For the text-containing cell, return its midpoint in [x, y] coordinate format. 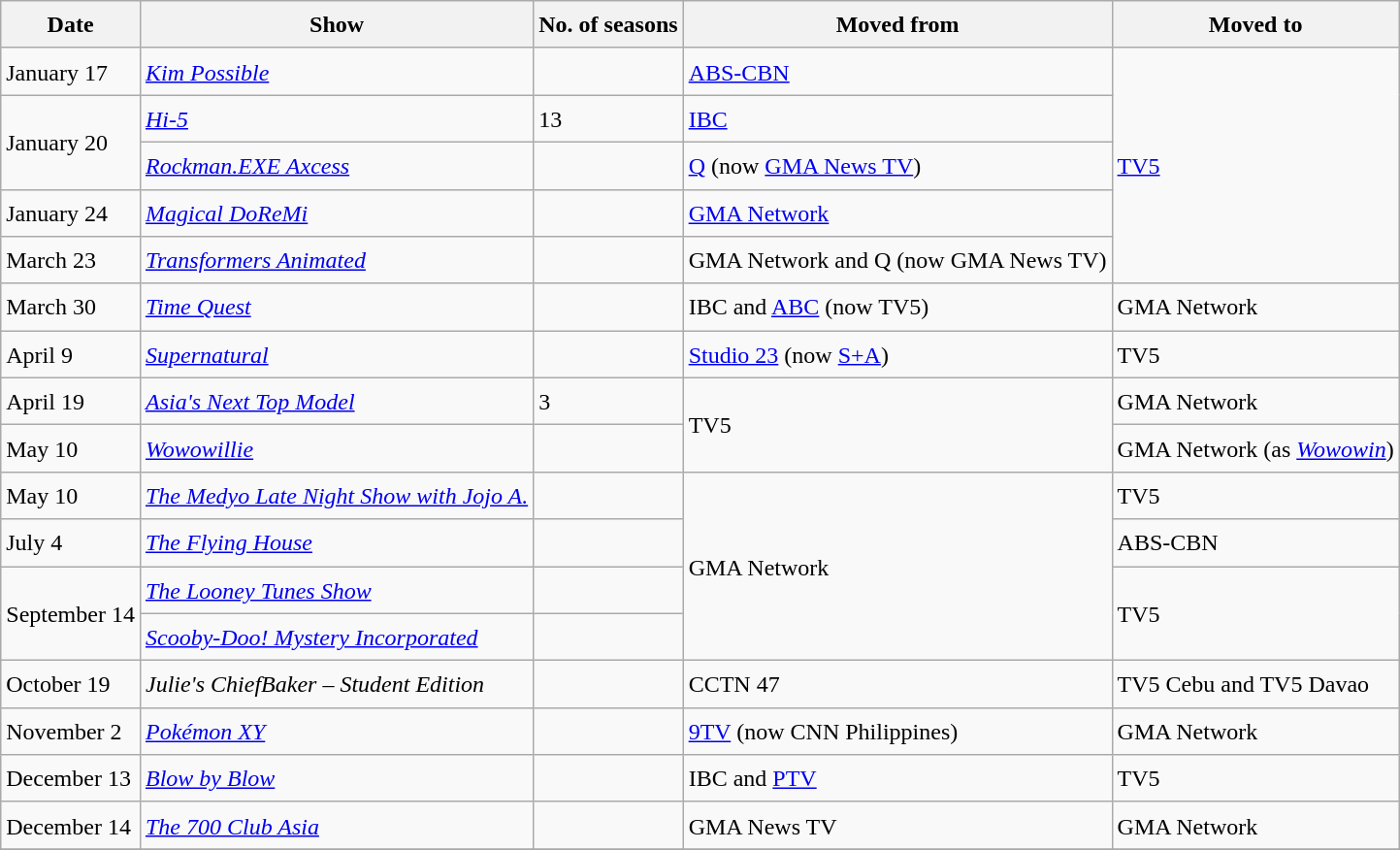
Magical DoReMi [336, 213]
Wowowillie [336, 448]
March 23 [71, 260]
April 19 [71, 402]
April 9 [71, 355]
TV5 Cebu and TV5 Davao [1255, 685]
Hi-5 [336, 118]
Blow by Blow [336, 778]
October 19 [71, 685]
December 13 [71, 778]
July 4 [71, 543]
September 14 [71, 613]
Asia's Next Top Model [336, 402]
GMA Network and Q (now GMA News TV) [897, 260]
January 17 [71, 72]
Studio 23 (now S+A) [897, 355]
Pokémon XY [336, 732]
No. of seasons [608, 25]
Date [71, 25]
Transformers Animated [336, 260]
Q (now GMA News TV) [897, 165]
Kim Possible [336, 72]
Moved to [1255, 25]
December 14 [71, 825]
November 2 [71, 732]
IBC [897, 118]
CCTN 47 [897, 685]
The 700 Club Asia [336, 825]
Supernatural [336, 355]
March 30 [71, 307]
Scooby-Doo! Mystery Incorporated [336, 637]
9TV (now CNN Philippines) [897, 732]
GMA Network (as Wowowin) [1255, 448]
The Looney Tunes Show [336, 590]
3 [608, 402]
January 20 [71, 142]
Time Quest [336, 307]
GMA News TV [897, 825]
January 24 [71, 213]
Moved from [897, 25]
Rockman.EXE Axcess [336, 165]
IBC and PTV [897, 778]
13 [608, 118]
Show [336, 25]
IBC and ABC (now TV5) [897, 307]
The Medyo Late Night Show with Jojo A. [336, 495]
The Flying House [336, 543]
Julie's ChiefBaker – Student Edition [336, 685]
